Return the [x, y] coordinate for the center point of the cell that contains the specified text.  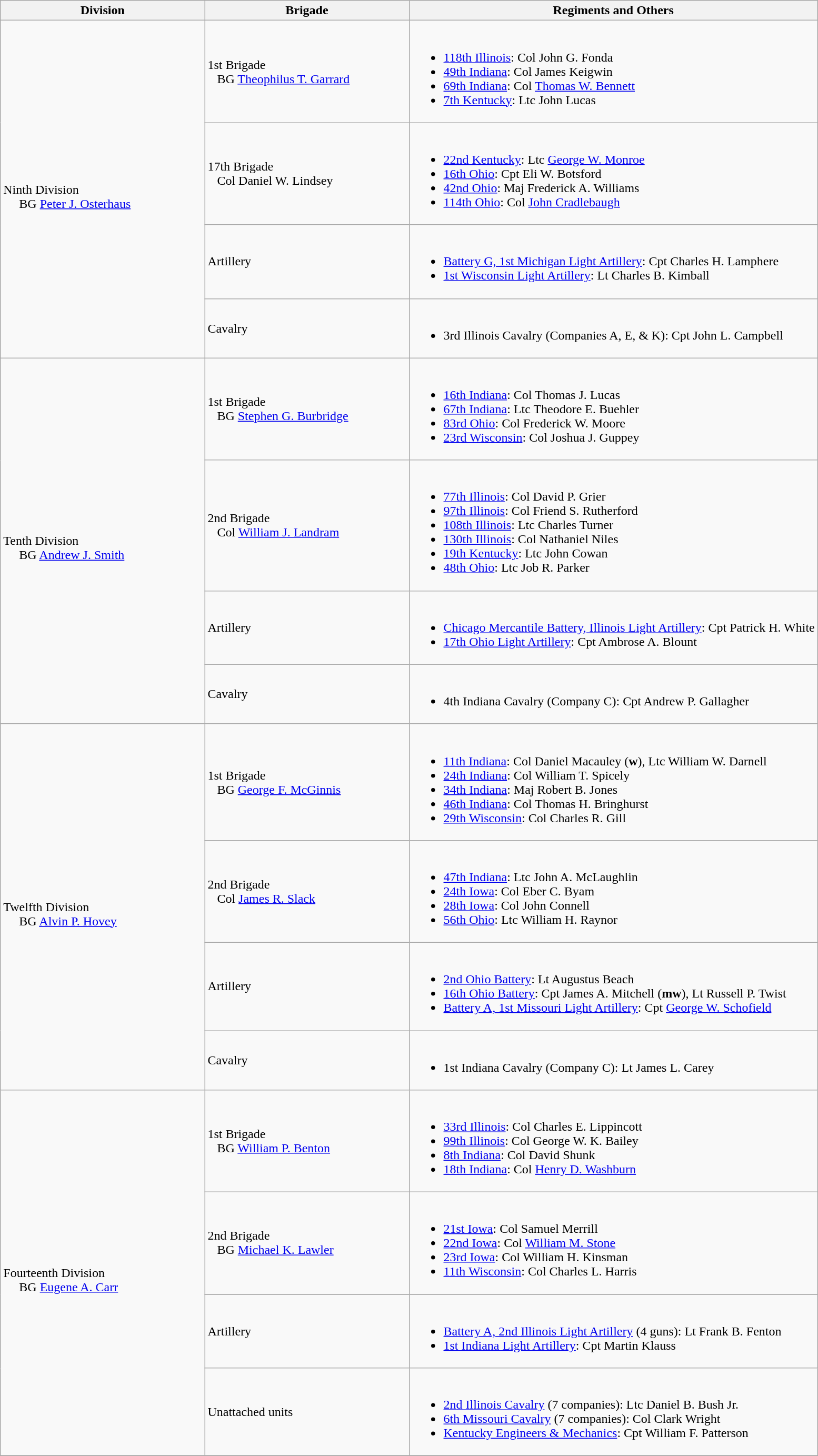
16th Indiana: Col Thomas J. Lucas67th Indiana: Ltc Theodore E. Buehler83rd Ohio: Col Frederick W. Moore23rd Wisconsin: Col Joshua J. Guppey [613, 409]
2nd Brigade Col James R. Slack [307, 891]
Regiments and Others [613, 11]
1st Brigade BG George F. McGinnis [307, 782]
1st Brigade BG Stephen G. Burbridge [307, 409]
Chicago Mercantile Battery, Illinois Light Artillery: Cpt Patrick H. White17th Ohio Light Artillery: Cpt Ambrose A. Blount [613, 627]
47th Indiana: Ltc John A. McLaughlin24th Iowa: Col Eber C. Byam28th Iowa: Col John Connell56th Ohio: Ltc William H. Raynor [613, 891]
Ninth Division BG Peter J. Osterhaus [103, 190]
1st Brigade BG Theophilus T. Garrard [307, 72]
Brigade [307, 11]
2nd Brigade BG Michael K. Lawler [307, 1243]
118th Illinois: Col John G. Fonda49th Indiana: Col James Keigwin69th Indiana: Col Thomas W. Bennett7th Kentucky: Ltc John Lucas [613, 72]
17th Brigade Col Daniel W. Lindsey [307, 174]
Twelfth Division BG Alvin P. Hovey [103, 906]
Fourteenth Division BG Eugene A. Carr [103, 1273]
4th Indiana Cavalry (Company C): Cpt Andrew P. Gallagher [613, 694]
Division [103, 11]
Tenth Division BG Andrew J. Smith [103, 541]
1st Brigade BG William P. Benton [307, 1141]
3rd Illinois Cavalry (Companies A, E, & K): Cpt John L. Campbell [613, 328]
Battery A, 2nd Illinois Light Artillery (4 guns): Lt Frank B. Fenton1st Indiana Light Artillery: Cpt Martin Klauss [613, 1331]
Unattached units [307, 1412]
Battery G, 1st Michigan Light Artillery: Cpt Charles H. Lamphere1st Wisconsin Light Artillery: Lt Charles B. Kimball [613, 262]
33rd Illinois: Col Charles E. Lippincott99th Illinois: Col George W. K. Bailey8th Indiana: Col David Shunk18th Indiana: Col Henry D. Washburn [613, 1141]
21st Iowa: Col Samuel Merrill22nd Iowa: Col William M. Stone23rd Iowa: Col William H. Kinsman11th Wisconsin: Col Charles L. Harris [613, 1243]
1st Indiana Cavalry (Company C): Lt James L. Carey [613, 1060]
22nd Kentucky: Ltc George W. Monroe16th Ohio: Cpt Eli W. Botsford42nd Ohio: Maj Frederick A. Williams114th Ohio: Col John Cradlebaugh [613, 174]
2nd Brigade Col William J. Landram [307, 525]
